Search for the cell housing the specified text and yield its [x, y] center coordinate. 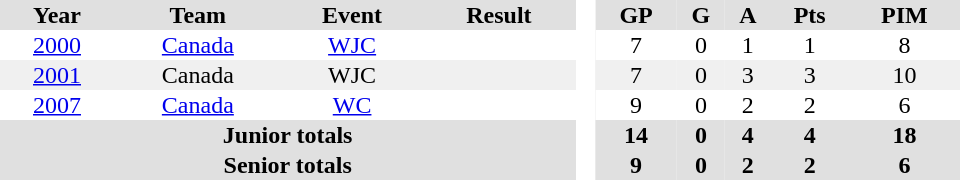
18 [904, 135]
2001 [57, 75]
Senior totals [288, 165]
2007 [57, 105]
8 [904, 45]
GP [636, 15]
Junior totals [288, 135]
Result [500, 15]
14 [636, 135]
Event [352, 15]
2000 [57, 45]
PIM [904, 15]
WC [352, 105]
Team [198, 15]
Pts [810, 15]
Year [57, 15]
G [701, 15]
A [748, 15]
10 [904, 75]
